From the cell containing the given text, extract its center point as [x, y] coordinate. 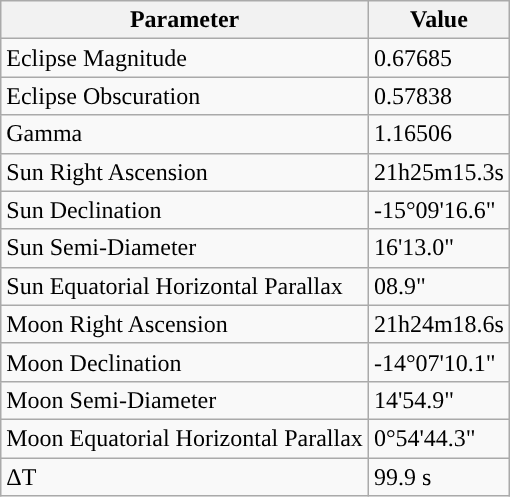
0.57838 [438, 96]
Sun Equatorial Horizontal Parallax [185, 286]
08.9" [438, 286]
-14°07'10.1" [438, 362]
Moon Declination [185, 362]
21h24m18.6s [438, 324]
Eclipse Magnitude [185, 58]
Sun Right Ascension [185, 172]
Moon Semi-Diameter [185, 400]
Sun Declination [185, 210]
0°54'44.3" [438, 438]
Value [438, 20]
21h25m15.3s [438, 172]
ΔT [185, 477]
16'13.0" [438, 248]
Moon Equatorial Horizontal Parallax [185, 438]
0.67685 [438, 58]
Parameter [185, 20]
1.16506 [438, 134]
14'54.9" [438, 400]
Sun Semi-Diameter [185, 248]
Moon Right Ascension [185, 324]
Gamma [185, 134]
-15°09'16.6" [438, 210]
Eclipse Obscuration [185, 96]
99.9 s [438, 477]
